Find where the given text appears and provide that cell's center as [X, Y] coordinate. 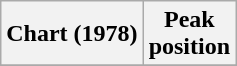
Chart (1978) [72, 34]
Peakposition [189, 34]
